Provide the (x, y) coordinate of the cell's center where the given text is located.  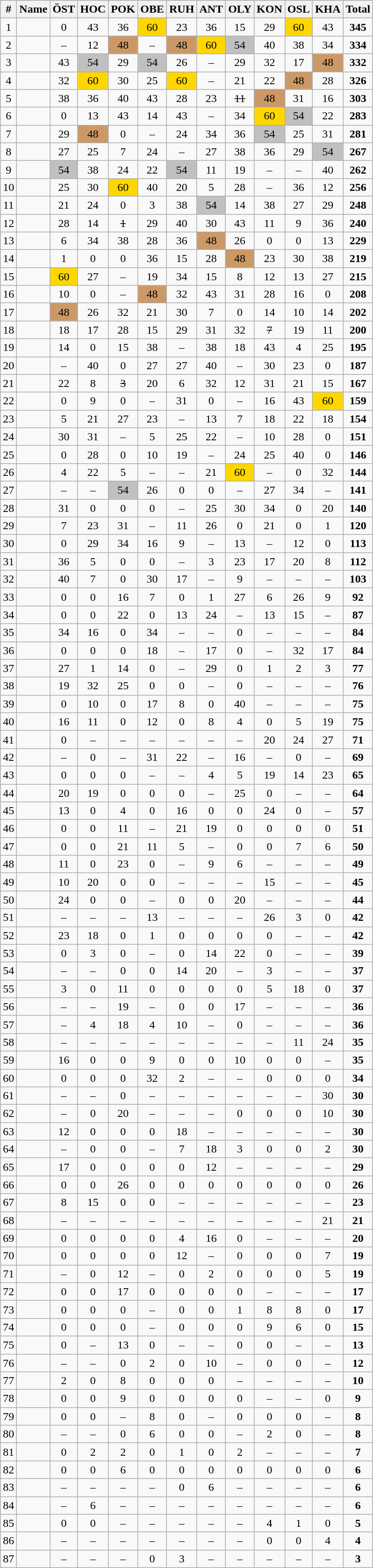
208 (358, 294)
62 (8, 1114)
159 (358, 401)
68 (8, 1220)
215 (358, 277)
Total (358, 9)
345 (358, 27)
ÖST (64, 9)
OSL (298, 9)
144 (358, 472)
86 (8, 1541)
81 (8, 1452)
283 (358, 116)
58 (8, 1042)
OBE (152, 9)
HOC (93, 9)
78 (8, 1399)
41 (8, 739)
Name (34, 9)
KHA (328, 9)
146 (358, 454)
219 (358, 259)
46 (8, 829)
80 (8, 1434)
79 (8, 1416)
61 (8, 1096)
195 (358, 348)
83 (8, 1488)
52 (8, 935)
326 (358, 80)
OLY (240, 9)
63 (8, 1131)
154 (358, 419)
72 (8, 1291)
73 (8, 1309)
248 (358, 205)
151 (358, 437)
RUH (182, 9)
256 (358, 187)
33 (8, 597)
200 (358, 330)
141 (358, 490)
140 (358, 508)
KON (270, 9)
303 (358, 98)
262 (358, 169)
267 (358, 152)
332 (358, 63)
187 (358, 365)
56 (8, 1006)
85 (8, 1523)
53 (8, 953)
281 (358, 134)
103 (358, 579)
66 (8, 1185)
334 (358, 45)
67 (8, 1203)
47 (8, 846)
167 (358, 383)
112 (358, 562)
74 (8, 1327)
229 (358, 241)
# (8, 9)
55 (8, 989)
240 (358, 223)
120 (358, 526)
82 (8, 1470)
70 (8, 1256)
113 (358, 544)
202 (358, 312)
POK (123, 9)
ANT (211, 9)
59 (8, 1060)
92 (358, 597)
